Return the [x, y] coordinate for the center point of the cell that contains the specified text.  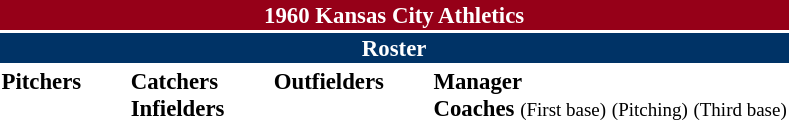
1960 Kansas City Athletics [394, 15]
Roster [394, 48]
